Find where the given text appears and provide that cell's center as [X, Y] coordinate. 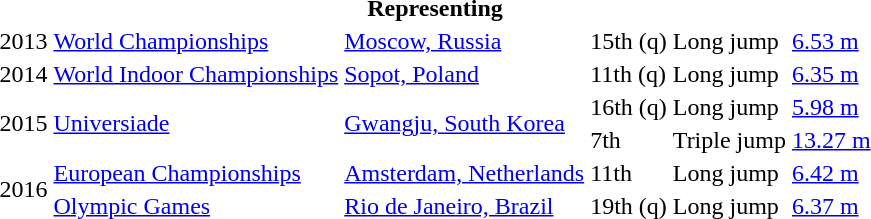
15th (q) [629, 41]
Amsterdam, Netherlands [464, 173]
7th [629, 140]
Sopot, Poland [464, 74]
Gwangju, South Korea [464, 124]
European Championships [196, 173]
Moscow, Russia [464, 41]
Universiade [196, 124]
11th (q) [629, 74]
11th [629, 173]
World Championships [196, 41]
16th (q) [629, 107]
Triple jump [729, 140]
World Indoor Championships [196, 74]
